Detect which cell encompasses the target text, then output its (x, y) center coordinate. 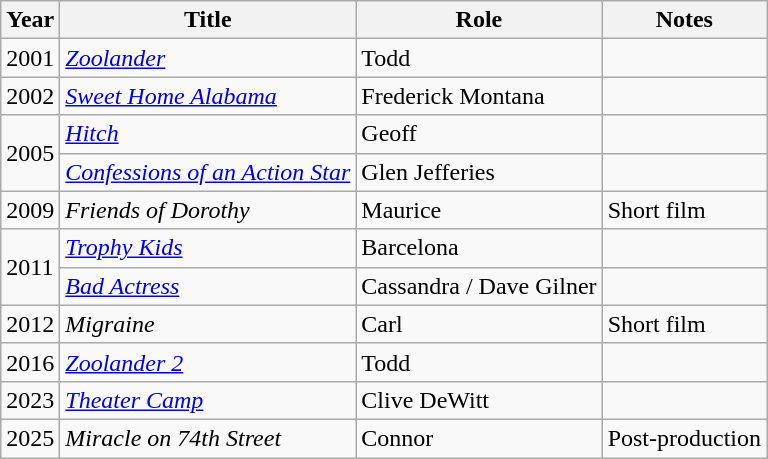
2025 (30, 438)
2005 (30, 153)
Post-production (684, 438)
Migraine (208, 324)
2011 (30, 267)
Notes (684, 20)
Zoolander (208, 58)
Sweet Home Alabama (208, 96)
Maurice (479, 210)
Year (30, 20)
Frederick Montana (479, 96)
Glen Jefferies (479, 172)
Friends of Dorothy (208, 210)
Clive DeWitt (479, 400)
Carl (479, 324)
Zoolander 2 (208, 362)
Connor (479, 438)
2001 (30, 58)
Role (479, 20)
2002 (30, 96)
Title (208, 20)
Barcelona (479, 248)
Theater Camp (208, 400)
Geoff (479, 134)
2012 (30, 324)
Confessions of an Action Star (208, 172)
Bad Actress (208, 286)
Cassandra / Dave Gilner (479, 286)
2016 (30, 362)
Trophy Kids (208, 248)
Miracle on 74th Street (208, 438)
Hitch (208, 134)
2023 (30, 400)
2009 (30, 210)
